Determine the [x, y] coordinate at the center of the cell enclosing the given text.  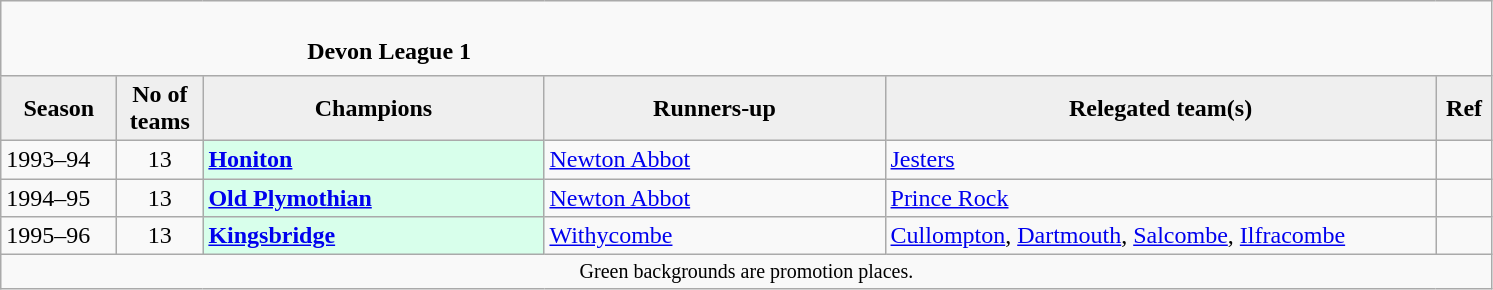
Withycombe [714, 236]
Cullompton, Dartmouth, Salcombe, Ilfracombe [1160, 236]
No of teams [160, 108]
Runners-up [714, 108]
Green backgrounds are promotion places. [746, 272]
1993–94 [59, 159]
Kingsbridge [374, 236]
Old Plymothian [374, 197]
Honiton [374, 159]
Prince Rock [1160, 197]
1995–96 [59, 236]
Champions [374, 108]
Jesters [1160, 159]
Season [59, 108]
Ref [1464, 108]
1994–95 [59, 197]
Relegated team(s) [1160, 108]
